Determine the (x, y) coordinate at the center of the cell enclosing the given text.  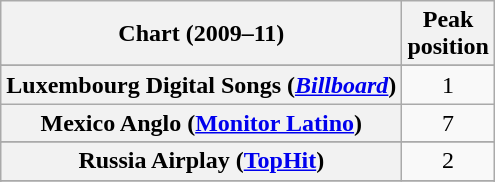
1 (448, 85)
7 (448, 123)
Chart (2009–11) (202, 34)
Luxembourg Digital Songs (Billboard) (202, 85)
Mexico Anglo (Monitor Latino) (202, 123)
2 (448, 161)
Russia Airplay (TopHit) (202, 161)
Peakposition (448, 34)
